Detect which cell encompasses the target text, then output its (x, y) center coordinate. 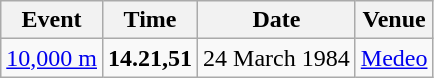
Event (52, 20)
14.21,51 (150, 58)
Medeo (394, 58)
Time (150, 20)
Venue (394, 20)
Date (277, 20)
10,000 m (52, 58)
24 March 1984 (277, 58)
